Pinpoint the cell where the given text exists, returning its (X, Y) midpoint coordinate. 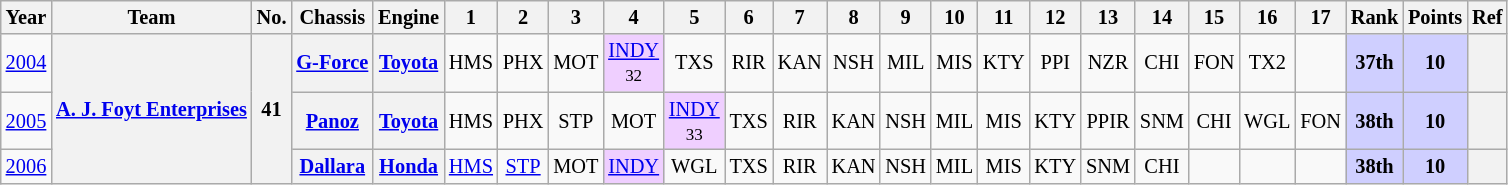
8 (854, 17)
9 (905, 17)
Ref (1487, 17)
INDY32 (634, 63)
INDY33 (694, 121)
No. (272, 17)
INDY (634, 166)
Rank (1374, 17)
12 (1056, 17)
Dallara (332, 166)
Panoz (332, 121)
3 (576, 17)
Honda (408, 166)
Engine (408, 17)
37th (1374, 63)
41 (272, 108)
NZR (1108, 63)
2004 (26, 63)
A. J. Foyt Enterprises (152, 108)
TX2 (1267, 63)
7 (800, 17)
Team (152, 17)
Chassis (332, 17)
14 (1162, 17)
6 (749, 17)
Points (1435, 17)
G-Force (332, 63)
2005 (26, 121)
16 (1267, 17)
2 (523, 17)
13 (1108, 17)
PPI (1056, 63)
15 (1214, 17)
5 (694, 17)
Year (26, 17)
11 (1004, 17)
PPIR (1108, 121)
1 (471, 17)
4 (634, 17)
17 (1320, 17)
2006 (26, 166)
